Output the (x, y) coordinate of the center of the cell containing the given text.  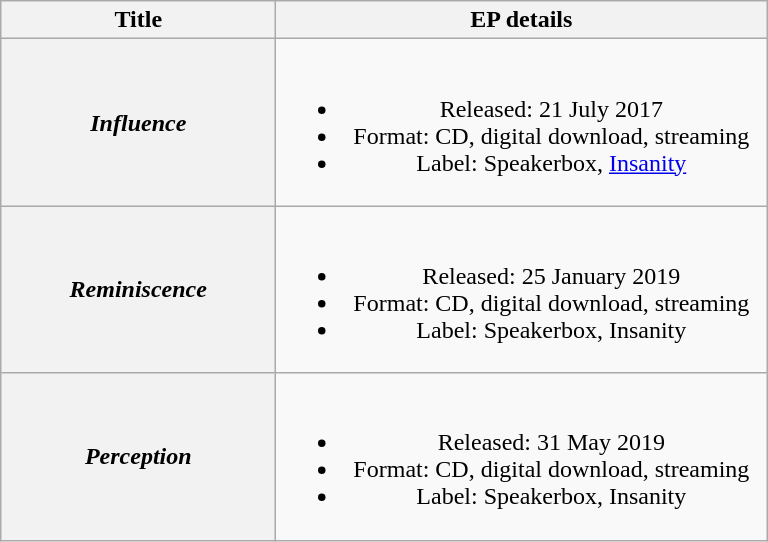
Reminiscence (138, 290)
Influence (138, 122)
Released: 31 May 2019Format: CD, digital download, streamingLabel: Speakerbox, Insanity (522, 456)
Released: 25 January 2019Format: CD, digital download, streamingLabel: Speakerbox, Insanity (522, 290)
EP details (522, 20)
Title (138, 20)
Released: 21 July 2017Format: CD, digital download, streamingLabel: Speakerbox, Insanity (522, 122)
Perception (138, 456)
